Extract the [X, Y] coordinate from the center of the cell holding the provided text.  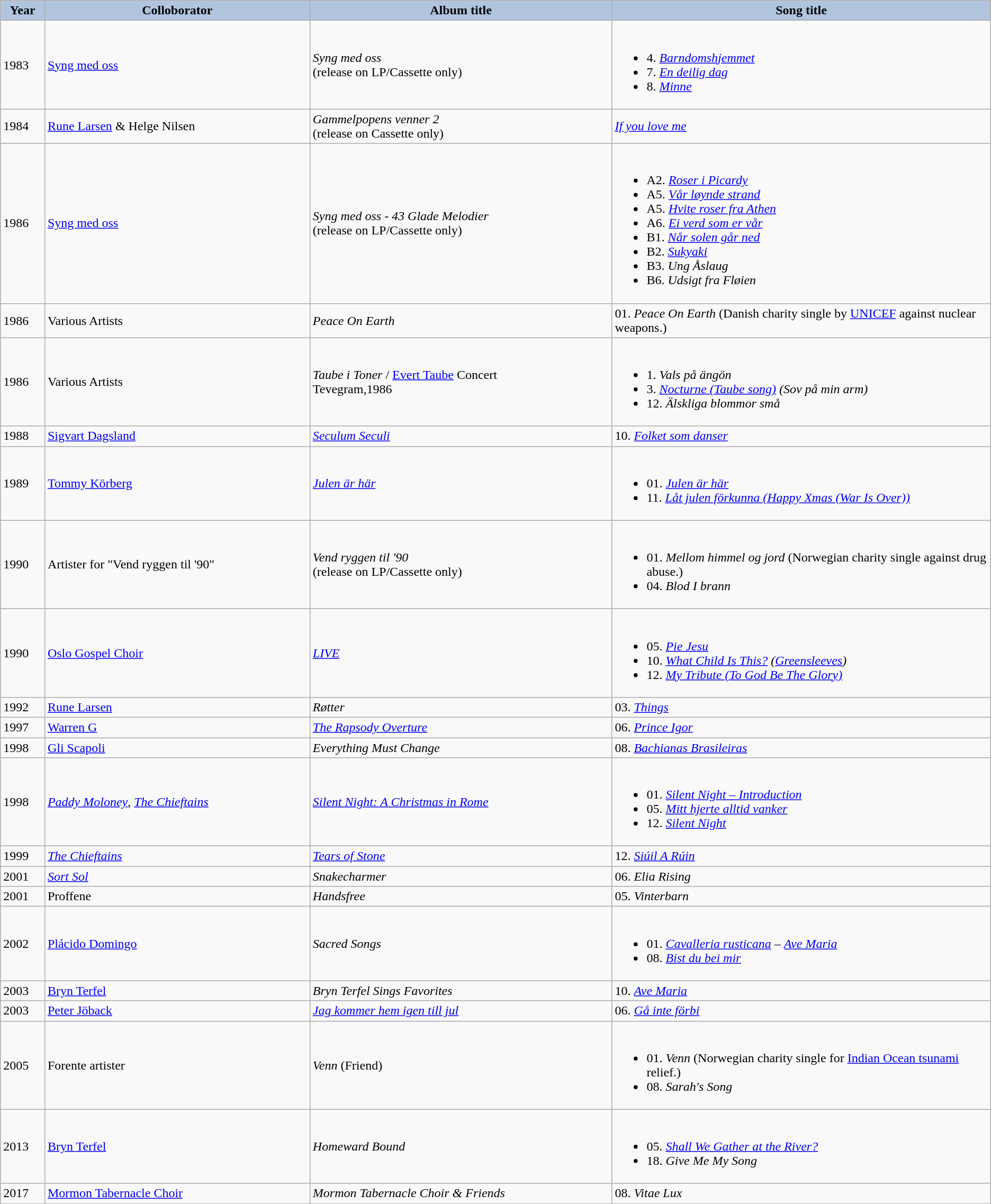
01. Cavalleria rusticana – Ave Maria08. Bist du bei mir [801, 944]
Everything Must Change [461, 748]
1983 [23, 65]
Seculum Seculi [461, 436]
Peter Jöback [177, 1011]
Julen är här [461, 483]
The Rapsody Overture [461, 727]
12. Siúil A Rúin [801, 856]
01. Silent Night – Introduction05. Mitt hjerte alltid vanker12. Silent Night [801, 802]
03. Things [801, 707]
Peace On Earth [461, 321]
1988 [23, 436]
Jag kommer hem igen till jul [461, 1011]
Year [23, 11]
Song title [801, 11]
Gli Scapoli [177, 748]
Bryn Terfel Sings Favorites [461, 991]
Plácido Domingo [177, 944]
Taube i Toner / Evert Taube ConcertTevegram,1986 [461, 382]
Warren G [177, 727]
1989 [23, 483]
01. Mellom himmel og jord (Norwegian charity single against drug abuse.)04. Blod I brann [801, 564]
Forente artister [177, 1065]
Syng med oss(release on LP/Cassette only) [461, 65]
2017 [23, 1193]
Mormon Tabernacle Choir [177, 1193]
2005 [23, 1065]
Mormon Tabernacle Choir & Friends [461, 1193]
Paddy Moloney, The Chieftains [177, 802]
Album title [461, 11]
Artister for "Vend ryggen til '90" [177, 564]
Proffene [177, 897]
Silent Night: A Christmas in Rome [461, 802]
2013 [23, 1146]
05. Pie Jesu10. What Child Is This? (Greensleeves)12. My Tribute (To God Be The Glory) [801, 653]
Tears of Stone [461, 856]
Tommy Körberg [177, 483]
Handsfree [461, 897]
01. Peace On Earth (Danish charity single by UNICEF against nuclear weapons.) [801, 321]
Vend ryggen til '90(release on LP/Cassette only) [461, 564]
Colloborator [177, 11]
LIVE [461, 653]
Rune Larsen & Helge Nilsen [177, 126]
Homeward Bound [461, 1146]
Venn (Friend) [461, 1065]
01. Venn (Norwegian charity single for Indian Ocean tsunami relief.)08. Sarah's Song [801, 1065]
If you love me [801, 126]
1. Vals på ängön3. Nocturne (Taube song) (Sov på min arm)12. Älskliga blommor små [801, 382]
05. Vinterbarn [801, 897]
10. Folket som danser [801, 436]
08. Bachianas Brasileiras [801, 748]
Røtter [461, 707]
Sort Sol [177, 876]
Rune Larsen [177, 707]
1999 [23, 856]
08. Vitae Lux [801, 1193]
Oslo Gospel Choir [177, 653]
Gammelpopens venner 2(release on Cassette only) [461, 126]
The Chieftains [177, 856]
06. Elia Rising [801, 876]
01. Julen är här11. Låt julen förkunna (Happy Xmas (War Is Over)) [801, 483]
4. Barndomshjemmet7. En deilig dag8. Minne [801, 65]
06. Prince Igor [801, 727]
2002 [23, 944]
Snakecharmer [461, 876]
06. Gå inte förbi [801, 1011]
Syng med oss - 43 Glade Melodier(release on LP/Cassette only) [461, 223]
1997 [23, 727]
10. Ave Maria [801, 991]
1984 [23, 126]
05. Shall We Gather at the River?18. Give Me My Song [801, 1146]
Sacred Songs [461, 944]
1992 [23, 707]
Sigvart Dagsland [177, 436]
